Search for the cell housing the specified text and yield its (X, Y) center coordinate. 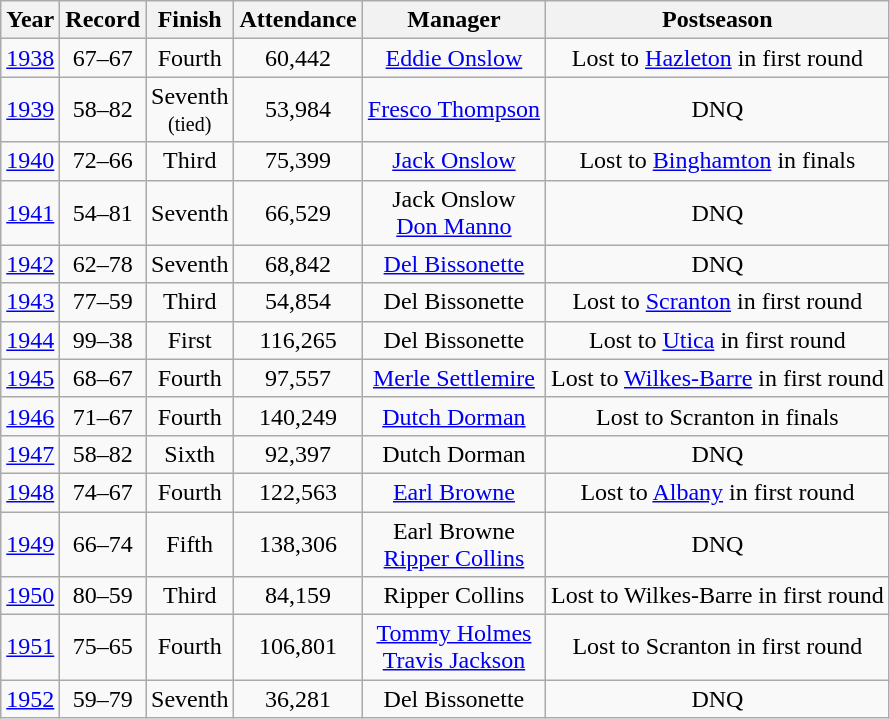
1948 (30, 492)
Postseason (718, 20)
66–74 (103, 544)
122,563 (298, 492)
116,265 (298, 340)
Sixth (190, 454)
140,249 (298, 416)
1947 (30, 454)
Year (30, 20)
75,399 (298, 161)
53,984 (298, 110)
Earl BrowneRipper Collins (454, 544)
Lost to Hazleton in first round (718, 58)
97,557 (298, 378)
80–59 (103, 596)
First (190, 340)
74–67 (103, 492)
71–67 (103, 416)
1939 (30, 110)
1943 (30, 302)
1946 (30, 416)
Lost to Binghamton in finals (718, 161)
Lost to Scranton in finals (718, 416)
Fresco Thompson (454, 110)
Lost to Utica in first round (718, 340)
1949 (30, 544)
Jack Onslow (454, 161)
1940 (30, 161)
36,281 (298, 699)
84,159 (298, 596)
Earl Browne (454, 492)
106,801 (298, 648)
68,842 (298, 264)
59–79 (103, 699)
Seventh(tied) (190, 110)
66,529 (298, 212)
Fifth (190, 544)
Attendance (298, 20)
75–65 (103, 648)
Eddie Onslow (454, 58)
1952 (30, 699)
Ripper Collins (454, 596)
1945 (30, 378)
67–67 (103, 58)
1941 (30, 212)
72–66 (103, 161)
Jack OnslowDon Manno (454, 212)
Merle Settlemire (454, 378)
54,854 (298, 302)
Finish (190, 20)
92,397 (298, 454)
68–67 (103, 378)
54–81 (103, 212)
1951 (30, 648)
138,306 (298, 544)
99–38 (103, 340)
60,442 (298, 58)
77–59 (103, 302)
1944 (30, 340)
1950 (30, 596)
Record (103, 20)
Manager (454, 20)
1942 (30, 264)
Lost to Albany in first round (718, 492)
Tommy HolmesTravis Jackson (454, 648)
1938 (30, 58)
62–78 (103, 264)
